From the cell containing the given text, extract its center point as [X, Y] coordinate. 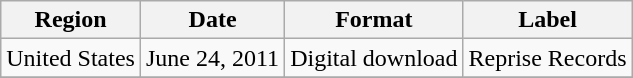
June 24, 2011 [212, 58]
Region [71, 20]
United States [71, 58]
Date [212, 20]
Digital download [374, 58]
Label [548, 20]
Reprise Records [548, 58]
Format [374, 20]
